Return the [X, Y] coordinate for the center point of the cell that contains the specified text.  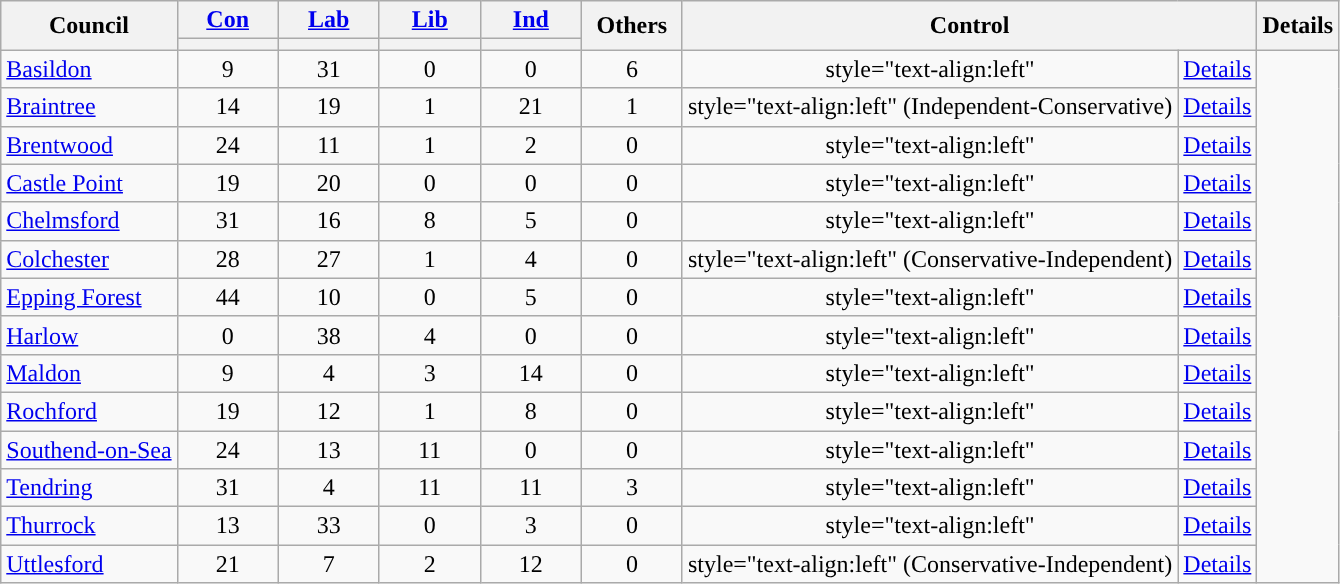
6 [632, 69]
16 [328, 221]
Others [632, 26]
Tendring [89, 488]
Harlow [89, 335]
Lab [328, 20]
Council [89, 26]
Southend-on-Sea [89, 449]
33 [328, 526]
44 [228, 297]
7 [328, 564]
Chelmsford [89, 221]
10 [328, 297]
Rochford [89, 411]
Brentwood [89, 145]
20 [328, 183]
Con [228, 20]
style="text-align:left" (Independent-Conservative) [930, 107]
Epping Forest [89, 297]
Maldon [89, 373]
38 [328, 335]
Control [969, 26]
Braintree [89, 107]
Castle Point [89, 183]
Basildon [89, 69]
Ind [530, 20]
28 [228, 259]
Colchester [89, 259]
27 [328, 259]
Uttlesford [89, 564]
Lib [430, 20]
Thurrock [89, 526]
